From the cell containing the given text, extract its center point as [X, Y] coordinate. 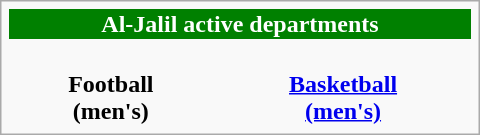
Basketball(men's) [342, 84]
Al-Jalil active departments [240, 24]
Football(men's) [110, 84]
